Capture the cell that displays the provided text and extract its (X, Y) central coordinate. 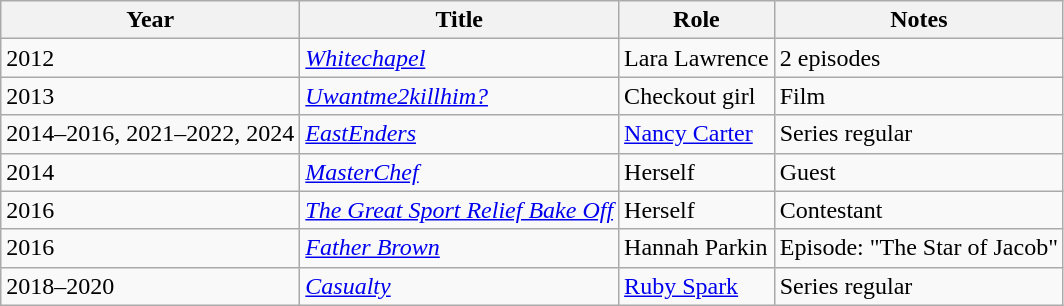
Uwantme2killhim? (460, 96)
Father Brown (460, 248)
Ruby Spark (697, 286)
Role (697, 20)
Notes (918, 20)
Episode: "The Star of Jacob" (918, 248)
EastEnders (460, 134)
2014–2016, 2021–2022, 2024 (150, 134)
Lara Lawrence (697, 58)
2013 (150, 96)
MasterChef (460, 172)
Contestant (918, 210)
Whitechapel (460, 58)
Checkout girl (697, 96)
Nancy Carter (697, 134)
2014 (150, 172)
Title (460, 20)
Guest (918, 172)
Film (918, 96)
The Great Sport Relief Bake Off (460, 210)
Year (150, 20)
Hannah Parkin (697, 248)
2012 (150, 58)
Casualty (460, 286)
2 episodes (918, 58)
2018–2020 (150, 286)
